Capture the cell that displays the provided text and extract its [X, Y] central coordinate. 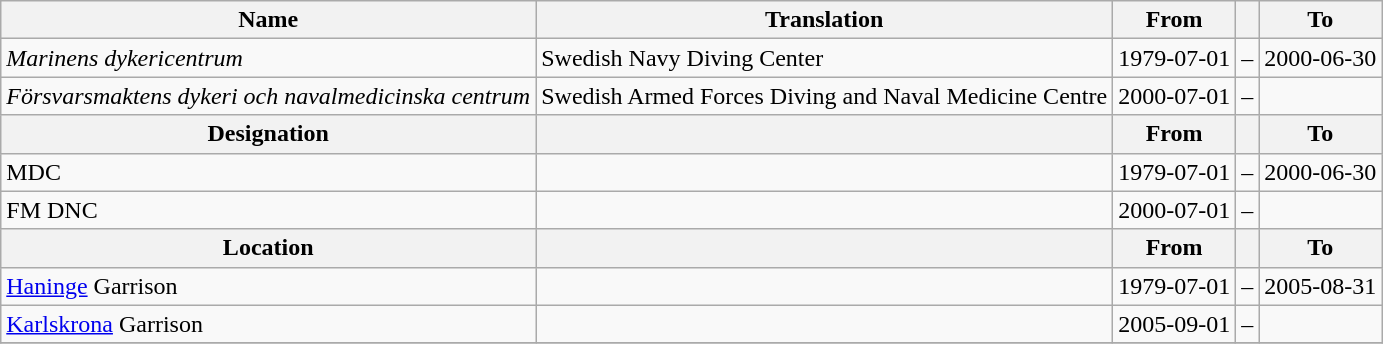
FM DNC [268, 210]
Haninge Garrison [268, 286]
Marinens dykericentrum [268, 58]
Translation [824, 20]
Karlskrona Garrison [268, 324]
Swedish Armed Forces Diving and Naval Medicine Centre [824, 96]
2005-09-01 [1174, 324]
Designation [268, 134]
Name [268, 20]
Swedish Navy Diving Center [824, 58]
Försvarsmaktens dykeri och navalmedicinska centrum [268, 96]
2005-08-31 [1320, 286]
MDC [268, 172]
Location [268, 248]
